Determine the [x, y] coordinate at the center of the cell enclosing the given text.  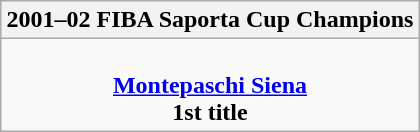
2001–02 FIBA Saporta Cup Champions [210, 20]
Montepaschi Siena 1st title [210, 85]
